Pinpoint the cell where the given text exists, returning its [X, Y] midpoint coordinate. 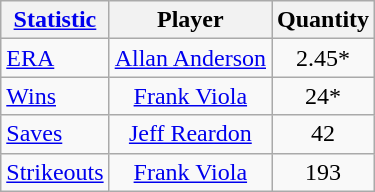
Player [190, 20]
Statistic [55, 20]
Allan Anderson [190, 58]
193 [324, 172]
Saves [55, 134]
Jeff Reardon [190, 134]
42 [324, 134]
2.45* [324, 58]
Quantity [324, 20]
Strikeouts [55, 172]
24* [324, 96]
Wins [55, 96]
ERA [55, 58]
